For the text-containing cell, return its midpoint in (x, y) coordinate format. 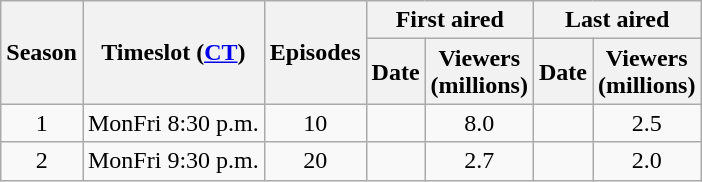
2.5 (646, 123)
MonFri 8:30 p.m. (173, 123)
20 (315, 161)
Episodes (315, 52)
Timeslot (CT) (173, 52)
2 (42, 161)
Season (42, 52)
First aired (450, 20)
2.7 (479, 161)
8.0 (479, 123)
1 (42, 123)
2.0 (646, 161)
10 (315, 123)
MonFri 9:30 p.m. (173, 161)
Last aired (616, 20)
